From the cell containing the given text, extract its center point as (x, y) coordinate. 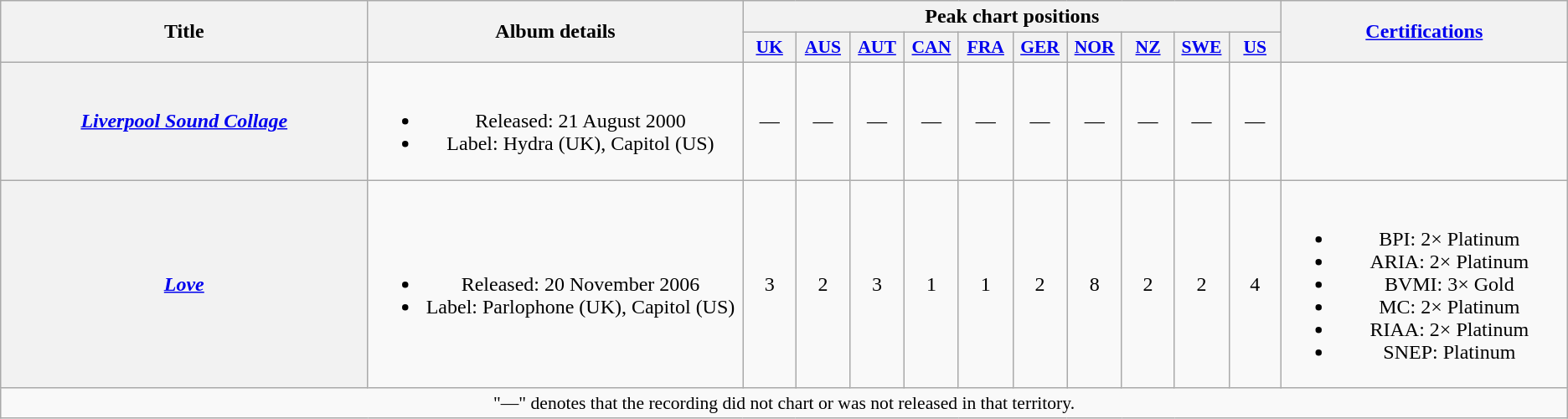
Released: 20 November 2006Label: Parlophone (UK), Capitol (US) (555, 283)
4 (1255, 283)
Liverpool Sound Collage (184, 121)
NZ (1148, 48)
AUT (878, 48)
Album details (555, 32)
FRA (985, 48)
Title (184, 32)
US (1255, 48)
UK (769, 48)
Certifications (1424, 32)
Released: 21 August 2000Label: Hydra (UK), Capitol (US) (555, 121)
NOR (1094, 48)
Love (184, 283)
8 (1094, 283)
AUS (823, 48)
"—" denotes that the recording did not chart or was not released in that territory. (784, 403)
GER (1040, 48)
Peak chart positions (1012, 17)
CAN (931, 48)
BPI: 2× PlatinumARIA: 2× PlatinumBVMI: 3× GoldMC: 2× PlatinumRIAA: 2× PlatinumSNEP: Platinum (1424, 283)
SWE (1201, 48)
